Locate the cell with the specified text and output its [x, y] center coordinate. 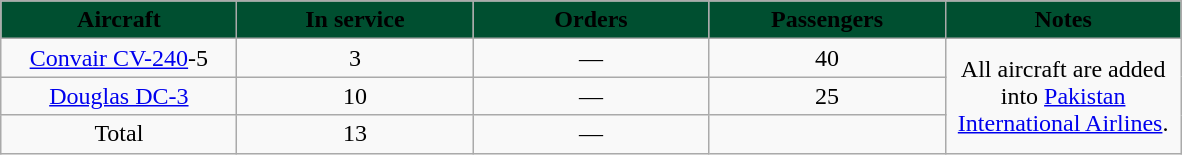
Orders [591, 20]
All aircraft are added into Pakistan International Airlines. [1063, 96]
25 [827, 96]
3 [355, 58]
Aircraft [119, 20]
Notes [1063, 20]
Convair CV-240-5 [119, 58]
Passengers [827, 20]
In service [355, 20]
10 [355, 96]
Douglas DC-3 [119, 96]
Total [119, 134]
13 [355, 134]
40 [827, 58]
